Return [X, Y] of the center of cell containing provided text 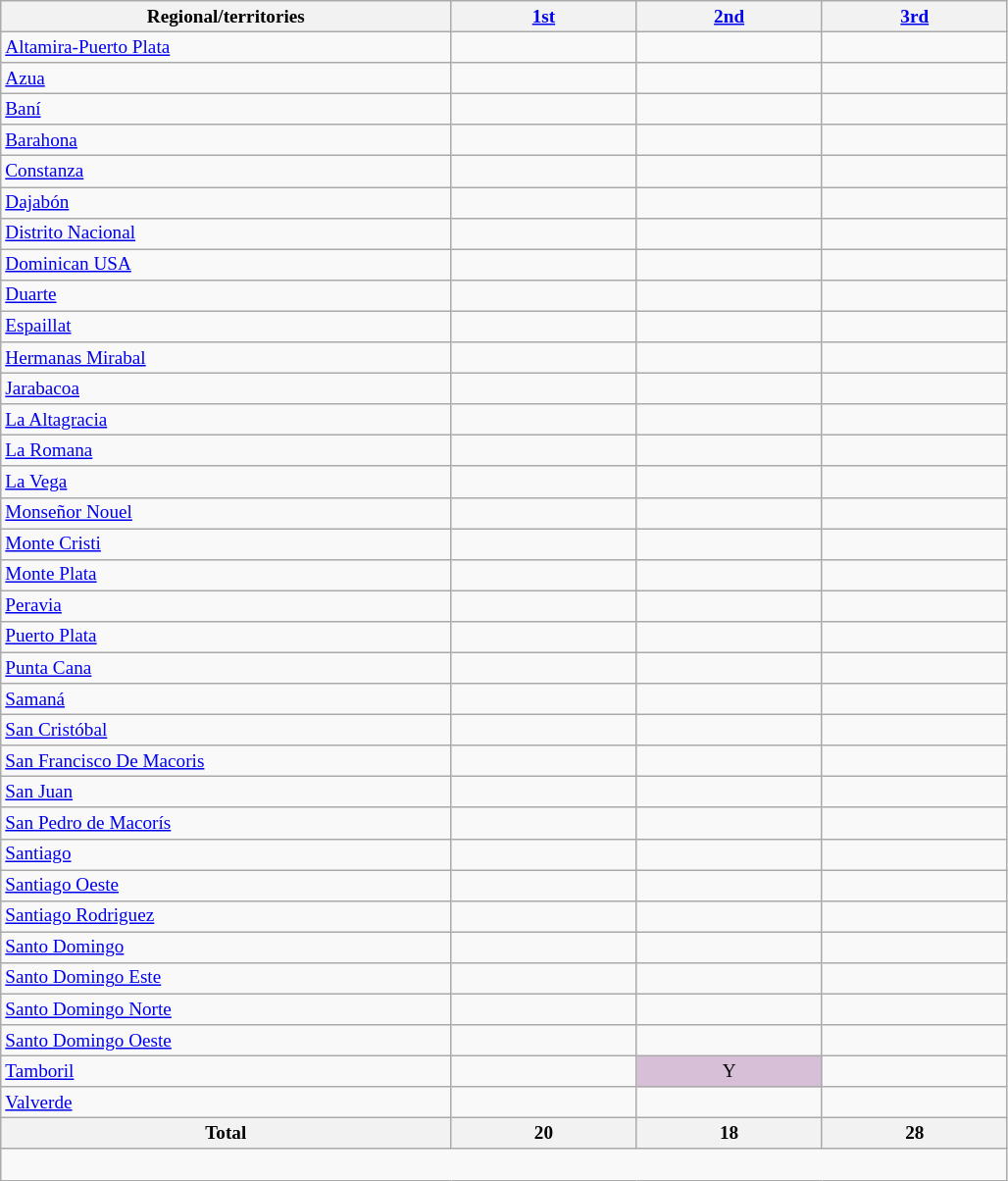
Santo Domingo Este [226, 978]
Santiago Rodriguez [226, 916]
Santo Domingo Oeste [226, 1041]
1st [543, 17]
Tamboril [226, 1071]
Altamira-Puerto Plata [226, 47]
Total [226, 1134]
20 [543, 1134]
Peravia [226, 606]
Monte Plata [226, 575]
Dajabón [226, 202]
La Altagracia [226, 420]
Azua [226, 78]
Santo Domingo [226, 948]
Espaillat [226, 327]
Santo Domingo Norte [226, 1009]
Barahona [226, 140]
Duarte [226, 295]
3rd [914, 17]
28 [914, 1134]
Y [730, 1071]
Samaná [226, 699]
Baní [226, 109]
Santiago Oeste [226, 885]
San Francisco De Macoris [226, 761]
Valverde [226, 1103]
Jarabacoa [226, 388]
2nd [730, 17]
18 [730, 1134]
Monte Cristi [226, 543]
Regional/territories [226, 17]
La Vega [226, 482]
Hermanas Mirabal [226, 358]
Puerto Plata [226, 637]
Punta Cana [226, 668]
Distrito Nacional [226, 233]
Constanza [226, 172]
Santiago [226, 854]
Dominican USA [226, 265]
San Pedro de Macorís [226, 823]
La Romana [226, 451]
San Cristóbal [226, 730]
Monseñor Nouel [226, 513]
San Juan [226, 793]
